Return [x, y] of the center of cell containing provided text 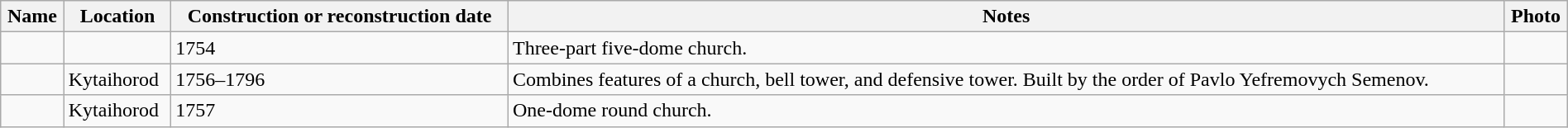
Location [117, 17]
Combines features of a church, bell tower, and defensive tower. Built by the order of Pavlo Yefremovych Semenov. [1006, 79]
Photo [1537, 17]
One-dome round church. [1006, 111]
Name [32, 17]
Three-part five-dome church. [1006, 48]
1756–1796 [340, 79]
Notes [1006, 17]
Construction or reconstruction date [340, 17]
1754 [340, 48]
1757 [340, 111]
